Identify which cell holds the provided text, then report its [X, Y] central coordinate. 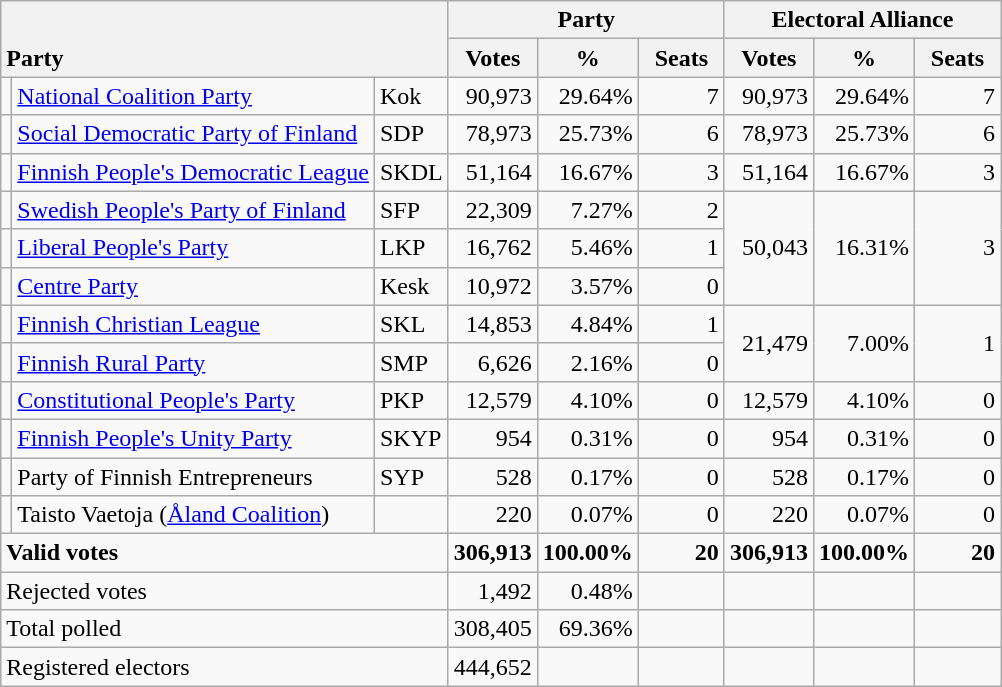
SKDL [411, 172]
21,479 [768, 343]
22,309 [492, 210]
7.27% [588, 210]
Finnish People's Unity Party [194, 438]
2 [681, 210]
SYP [411, 477]
50,043 [768, 248]
SDP [411, 134]
14,853 [492, 324]
Kesk [411, 286]
6,626 [492, 362]
SFP [411, 210]
Finnish Christian League [194, 324]
4.84% [588, 324]
Party of Finnish Entrepreneurs [194, 477]
Taisto Vaetoja (Åland Coalition) [194, 515]
1,492 [492, 591]
Finnish People's Democratic League [194, 172]
SKL [411, 324]
16,762 [492, 248]
10,972 [492, 286]
Finnish Rural Party [194, 362]
PKP [411, 400]
308,405 [492, 629]
3.57% [588, 286]
Valid votes [224, 553]
Constitutional People's Party [194, 400]
Electoral Alliance [862, 20]
444,652 [492, 667]
Centre Party [194, 286]
69.36% [588, 629]
SKYP [411, 438]
2.16% [588, 362]
Swedish People's Party of Finland [194, 210]
0.48% [588, 591]
Liberal People's Party [194, 248]
National Coalition Party [194, 96]
SMP [411, 362]
Registered electors [224, 667]
16.31% [864, 248]
7.00% [864, 343]
Total polled [224, 629]
Social Democratic Party of Finland [194, 134]
LKP [411, 248]
5.46% [588, 248]
Rejected votes [224, 591]
Kok [411, 96]
